Scan for the cell matching the given text and deliver its [X, Y] coordinate at center. 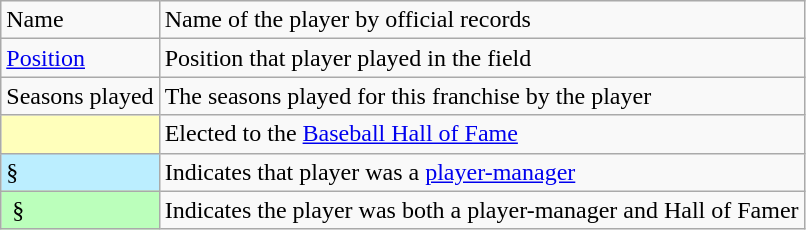
Position that player played in the field [482, 58]
The seasons played for this franchise by the player [482, 96]
Position [80, 58]
Seasons played [80, 96]
Elected to the Baseball Hall of Fame [482, 134]
Name of the player by official records [482, 20]
Indicates that player was a player-manager [482, 172]
Indicates the player was both a player-manager and Hall of Famer [482, 210]
Name [80, 20]
